Locate the cell with the specified text and output its [X, Y] center coordinate. 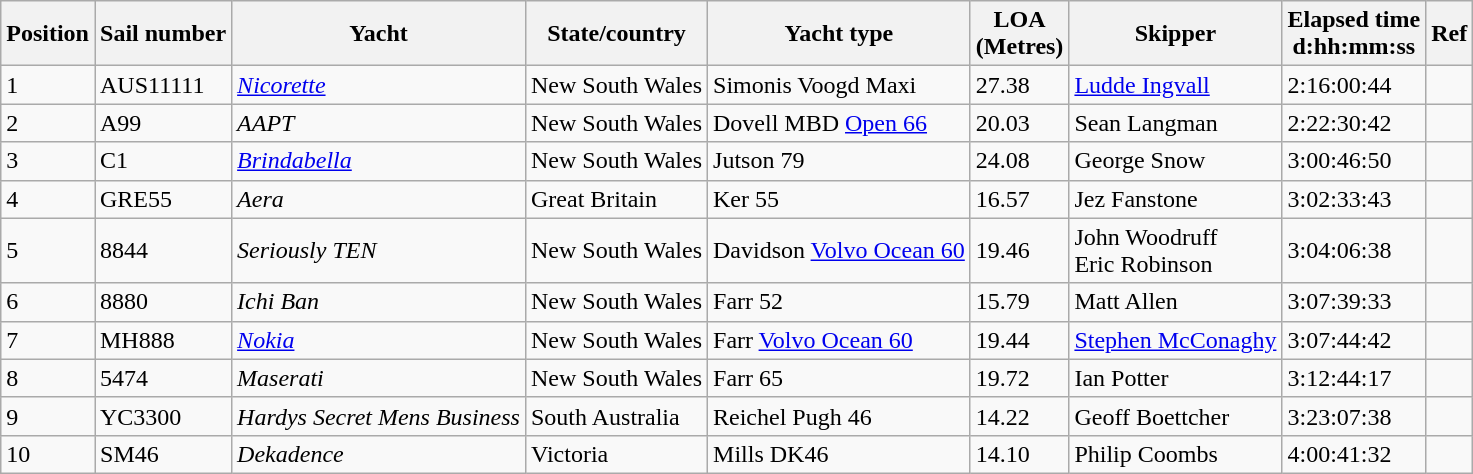
AUS11111 [162, 85]
2 [48, 123]
AAPT [379, 123]
5 [48, 250]
19.46 [1020, 250]
Elapsed time d:hh:mm:ss [1354, 34]
3:07:39:33 [1354, 302]
15.79 [1020, 302]
Matt Allen [1176, 302]
John Woodruff Eric Robinson [1176, 250]
Farr 65 [840, 378]
4 [48, 199]
GRE55 [162, 199]
Nicorette [379, 85]
Yacht [379, 34]
1 [48, 85]
20.03 [1020, 123]
14.10 [1020, 454]
2:16:00:44 [1354, 85]
Reichel Pugh 46 [840, 416]
George Snow [1176, 161]
6 [48, 302]
24.08 [1020, 161]
Davidson Volvo Ocean 60 [840, 250]
Sean Langman [1176, 123]
4:00:41:32 [1354, 454]
Sail number [162, 34]
Skipper [1176, 34]
Jutson 79 [840, 161]
Dovell MBD Open 66 [840, 123]
27.38 [1020, 85]
8844 [162, 250]
3:00:46:50 [1354, 161]
Yacht type [840, 34]
Seriously TEN [379, 250]
2:22:30:42 [1354, 123]
7 [48, 340]
Victoria [616, 454]
3:12:44:17 [1354, 378]
Ker 55 [840, 199]
Aera [379, 199]
Ref [1450, 34]
8880 [162, 302]
Mills DK46 [840, 454]
Nokia [379, 340]
Philip Coombs [1176, 454]
Dekadence [379, 454]
19.44 [1020, 340]
Stephen McConaghy [1176, 340]
Maserati [379, 378]
LOA (Metres) [1020, 34]
3:02:33:43 [1354, 199]
MH888 [162, 340]
Jez Fanstone [1176, 199]
14.22 [1020, 416]
YC3300 [162, 416]
3:04:06:38 [1354, 250]
Ludde Ingvall [1176, 85]
Ichi Ban [379, 302]
9 [48, 416]
3:23:07:38 [1354, 416]
Hardys Secret Mens Business [379, 416]
Ian Potter [1176, 378]
5474 [162, 378]
SM46 [162, 454]
8 [48, 378]
Great Britain [616, 199]
10 [48, 454]
3 [48, 161]
South Australia [616, 416]
Geoff Boettcher [1176, 416]
16.57 [1020, 199]
19.72 [1020, 378]
Farr 52 [840, 302]
State/country [616, 34]
C1 [162, 161]
Position [48, 34]
Brindabella [379, 161]
Simonis Voogd Maxi [840, 85]
A99 [162, 123]
Farr Volvo Ocean 60 [840, 340]
3:07:44:42 [1354, 340]
